Extract the (X, Y) coordinate from the center of the cell holding the provided text.  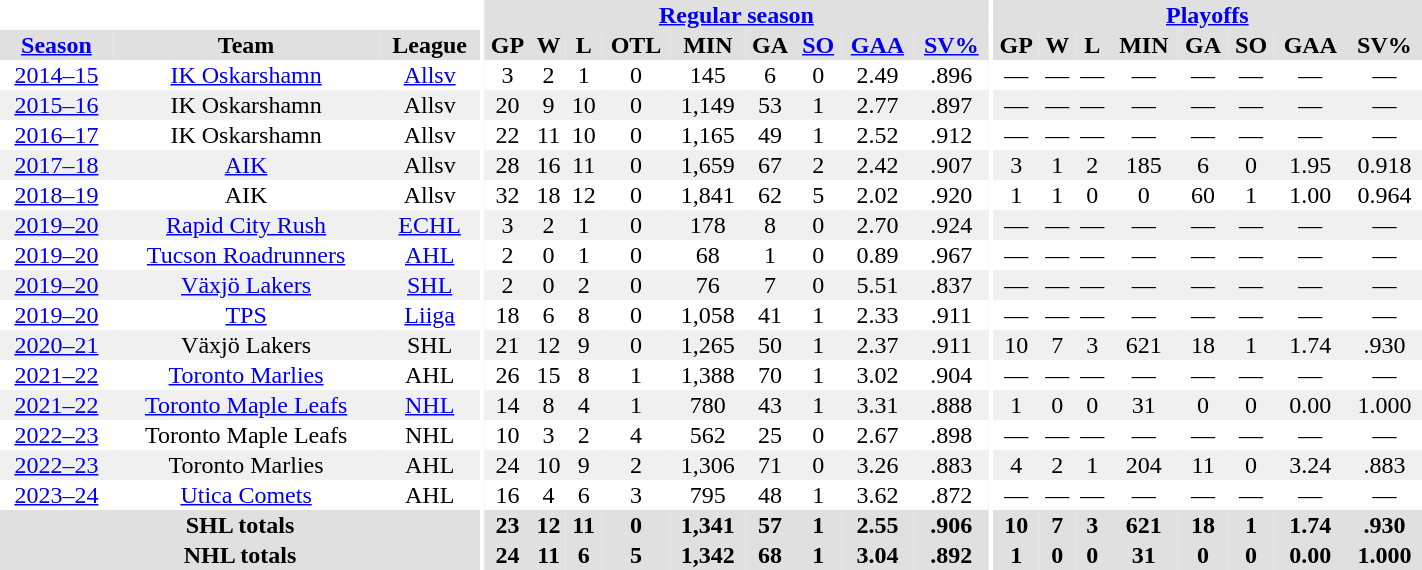
.907 (952, 165)
SHL totals (240, 525)
43 (770, 405)
53 (770, 105)
.837 (952, 285)
50 (770, 345)
1.95 (1310, 165)
1,342 (708, 555)
67 (770, 165)
Playoffs (1208, 15)
Tucson Roadrunners (246, 255)
1,265 (708, 345)
League (430, 45)
1,149 (708, 105)
2.52 (878, 135)
20 (508, 105)
.892 (952, 555)
2.49 (878, 75)
2.77 (878, 105)
OTL (636, 45)
3.26 (878, 465)
32 (508, 195)
795 (708, 495)
.898 (952, 435)
NHL totals (240, 555)
48 (770, 495)
3.04 (878, 555)
204 (1144, 465)
1,841 (708, 195)
.872 (952, 495)
2018–19 (56, 195)
21 (508, 345)
70 (770, 375)
25 (770, 435)
57 (770, 525)
60 (1204, 195)
0.964 (1384, 195)
76 (708, 285)
3.24 (1310, 465)
1,165 (708, 135)
Utica Comets (246, 495)
22 (508, 135)
Rapid City Rush (246, 225)
178 (708, 225)
23 (508, 525)
2.33 (878, 315)
185 (1144, 165)
3.02 (878, 375)
.904 (952, 375)
2016–17 (56, 135)
Regular season (736, 15)
Liiga (430, 315)
.967 (952, 255)
145 (708, 75)
1,659 (708, 165)
.896 (952, 75)
26 (508, 375)
0.918 (1384, 165)
2014–15 (56, 75)
.912 (952, 135)
3.62 (878, 495)
62 (770, 195)
41 (770, 315)
1,058 (708, 315)
1,341 (708, 525)
2.70 (878, 225)
.906 (952, 525)
2.55 (878, 525)
2015–16 (56, 105)
2023–24 (56, 495)
.897 (952, 105)
2.42 (878, 165)
71 (770, 465)
3.31 (878, 405)
5.51 (878, 285)
0.89 (878, 255)
1.00 (1310, 195)
.920 (952, 195)
2.02 (878, 195)
ECHL (430, 225)
28 (508, 165)
1,388 (708, 375)
49 (770, 135)
Season (56, 45)
.924 (952, 225)
1,306 (708, 465)
562 (708, 435)
2.37 (878, 345)
TPS (246, 315)
15 (548, 375)
.888 (952, 405)
2.67 (878, 435)
Team (246, 45)
2017–18 (56, 165)
14 (508, 405)
780 (708, 405)
2020–21 (56, 345)
